Provide the [x, y] coordinate of the cell's center where the given text is located.  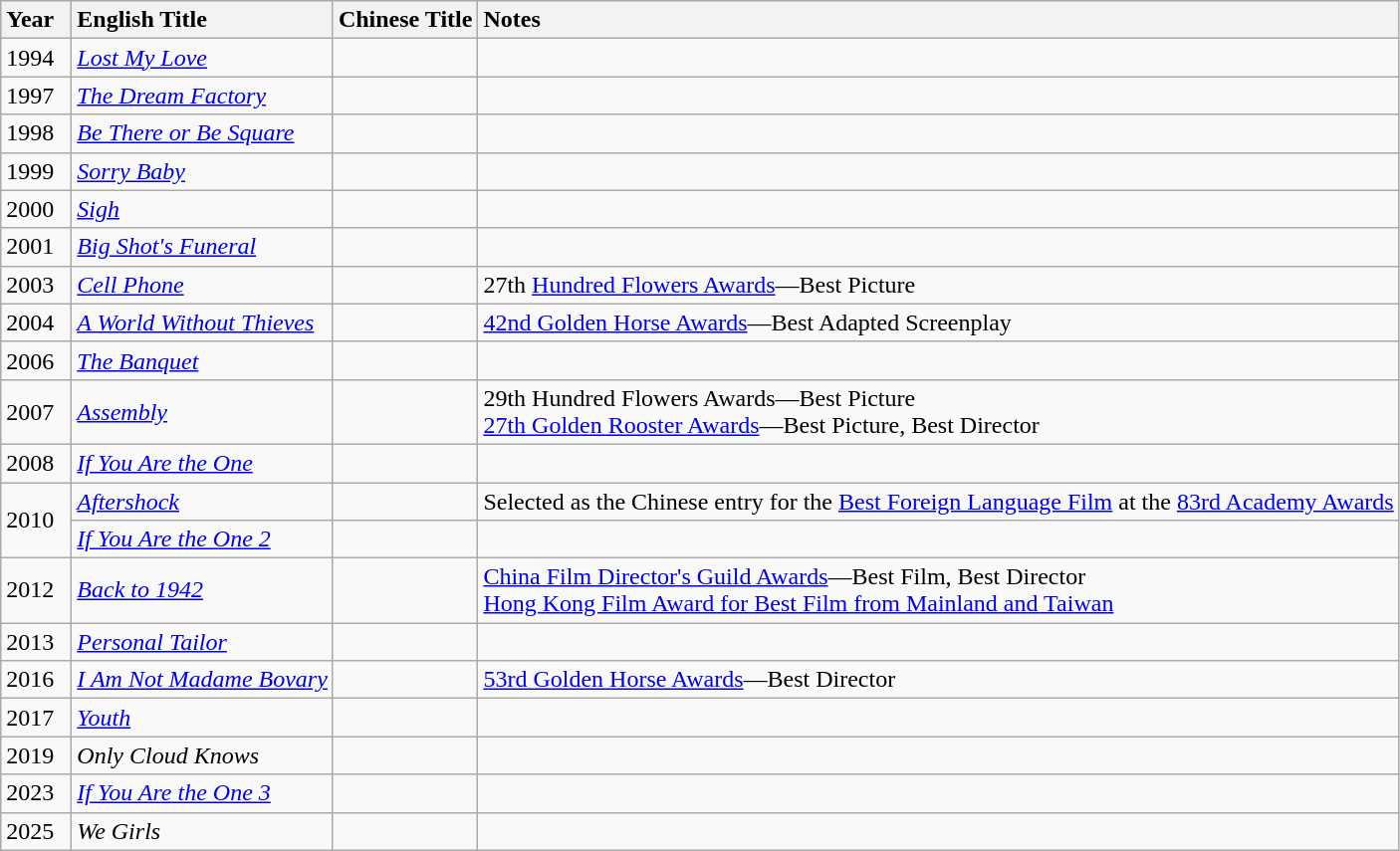
29th Hundred Flowers Awards—Best Picture27th Golden Rooster Awards—Best Picture, Best Director [938, 412]
2023 [36, 793]
2003 [36, 285]
1994 [36, 58]
Back to 1942 [203, 591]
I Am Not Madame Bovary [203, 680]
If You Are the One [203, 463]
We Girls [203, 831]
2007 [36, 412]
Be There or Be Square [203, 133]
If You Are the One 2 [203, 539]
Sorry Baby [203, 171]
Year [36, 20]
English Title [203, 20]
2004 [36, 322]
2025 [36, 831]
2006 [36, 360]
1997 [36, 96]
China Film Director's Guild Awards—Best Film, Best DirectorHong Kong Film Award for Best Film from Mainland and Taiwan [938, 591]
53rd Golden Horse Awards—Best Director [938, 680]
The Banquet [203, 360]
Chinese Title [405, 20]
Selected as the Chinese entry for the Best Foreign Language Film at the 83rd Academy Awards [938, 501]
Youth [203, 718]
Cell Phone [203, 285]
2019 [36, 755]
Lost My Love [203, 58]
2017 [36, 718]
2013 [36, 642]
Assembly [203, 412]
2012 [36, 591]
2016 [36, 680]
The Dream Factory [203, 96]
Only Cloud Knows [203, 755]
Personal Tailor [203, 642]
Aftershock [203, 501]
1998 [36, 133]
1999 [36, 171]
Sigh [203, 209]
2008 [36, 463]
2001 [36, 247]
If You Are the One 3 [203, 793]
Notes [938, 20]
2010 [36, 520]
42nd Golden Horse Awards—Best Adapted Screenplay [938, 322]
A World Without Thieves [203, 322]
Big Shot's Funeral [203, 247]
27th Hundred Flowers Awards—Best Picture [938, 285]
2000 [36, 209]
